Output the (x, y) coordinate of the center of the cell containing the given text.  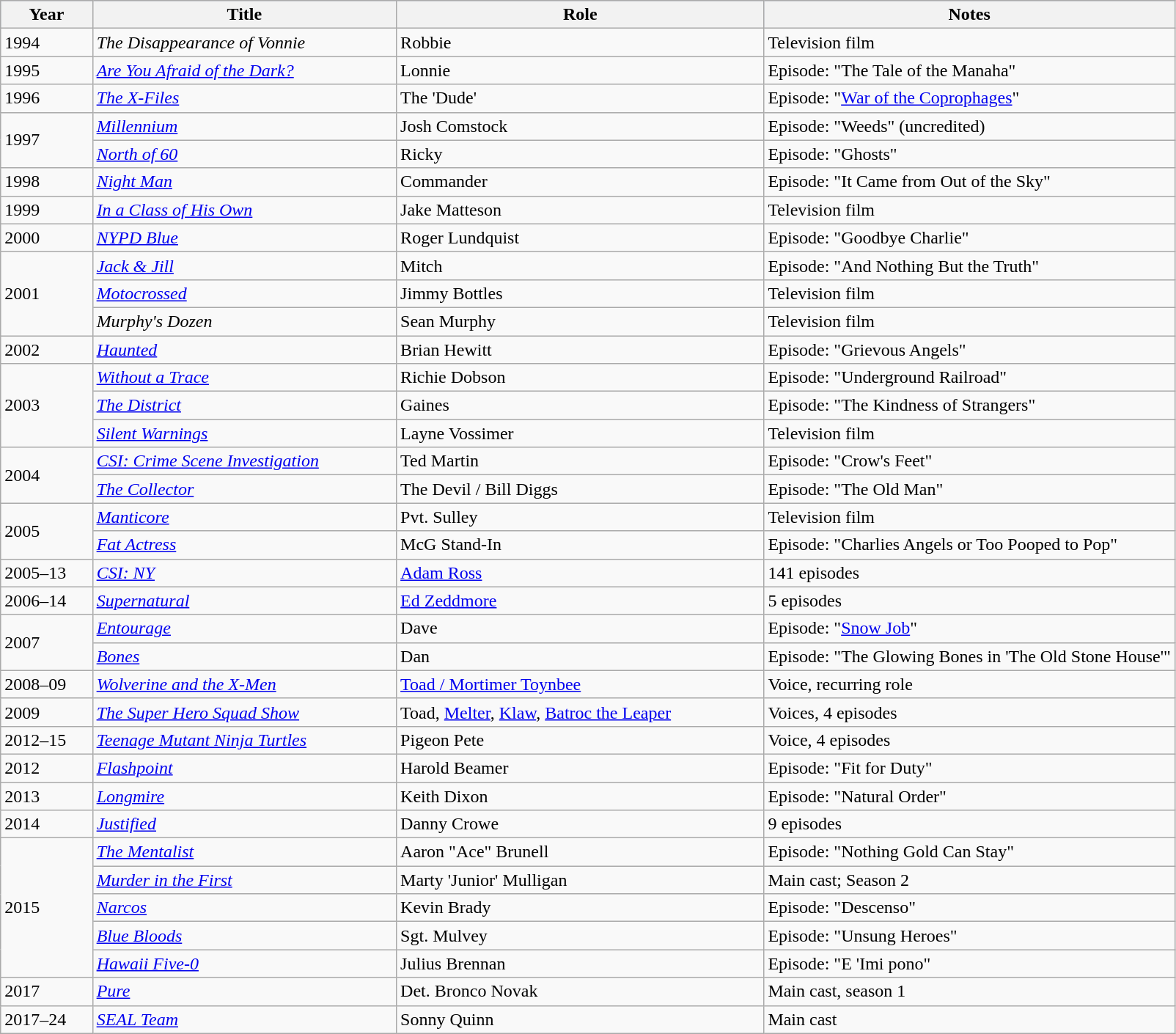
Episode: "It Came from Out of the Sky" (969, 182)
141 episodes (969, 573)
Jake Matteson (581, 210)
Pure (244, 991)
Adam Ross (581, 573)
CSI: NY (244, 573)
Murphy's Dozen (244, 321)
2012–15 (47, 740)
Main cast (969, 1019)
Manticore (244, 517)
Josh Comstock (581, 126)
5 episodes (969, 601)
Justified (244, 824)
Keith Dixon (581, 796)
2015 (47, 908)
Episode: "The Old Man" (969, 489)
Longmire (244, 796)
Ricky (581, 154)
Episode: "Grievous Angels" (969, 350)
2017 (47, 991)
The Devil / Bill Diggs (581, 489)
1997 (47, 140)
Toad / Mortimer Toynbee (581, 684)
2006–14 (47, 601)
The Disappearance of Vonnie (244, 43)
North of 60 (244, 154)
2007 (47, 642)
2004 (47, 475)
Millennium (244, 126)
The District (244, 406)
2001 (47, 293)
The Collector (244, 489)
NYPD Blue (244, 238)
Hawaii Five-0 (244, 964)
Episode: "Nothing Gold Can Stay" (969, 852)
Episode: "Unsung Heroes" (969, 936)
Fat Actress (244, 545)
Danny Crowe (581, 824)
Episode: "Fit for Duty" (969, 768)
Mitch (581, 265)
Aaron "Ace" Brunell (581, 852)
Pvt. Sulley (581, 517)
2002 (47, 350)
Ted Martin (581, 461)
Gaines (581, 406)
1998 (47, 182)
Richie Dobson (581, 378)
1994 (47, 43)
Silent Warnings (244, 433)
Entourage (244, 628)
Marty 'Junior' Mulligan (581, 880)
Wolverine and the X-Men (244, 684)
Supernatural (244, 601)
Det. Bronco Novak (581, 991)
Bones (244, 656)
Episode: "The Glowing Bones in 'The Old Stone House'" (969, 656)
Notes (969, 15)
Motocrossed (244, 293)
1996 (47, 98)
The X-Files (244, 98)
1995 (47, 70)
Episode: "Weeds" (uncredited) (969, 126)
Layne Vossimer (581, 433)
Without a Trace (244, 378)
2014 (47, 824)
Title (244, 15)
Toad, Melter, Klaw, Batroc the Leaper (581, 712)
Episode: "Charlies Angels or Too Pooped to Pop" (969, 545)
Narcos (244, 908)
Sonny Quinn (581, 1019)
Lonnie (581, 70)
Julius Brennan (581, 964)
Roger Lundquist (581, 238)
Jimmy Bottles (581, 293)
Dan (581, 656)
Are You Afraid of the Dark? (244, 70)
2013 (47, 796)
CSI: Crime Scene Investigation (244, 461)
2005–13 (47, 573)
Episode: "And Nothing But the Truth" (969, 265)
Blue Bloods (244, 936)
2005 (47, 531)
Episode: "Ghosts" (969, 154)
Main cast, season 1 (969, 991)
Kevin Brady (581, 908)
Episode: "E 'Imi pono" (969, 964)
9 episodes (969, 824)
Commander (581, 182)
Teenage Mutant Ninja Turtles (244, 740)
Sean Murphy (581, 321)
Jack & Jill (244, 265)
2009 (47, 712)
Main cast; Season 2 (969, 880)
Ed Zeddmore (581, 601)
Murder in the First (244, 880)
Flashpoint (244, 768)
Episode: "Descenso" (969, 908)
Brian Hewitt (581, 350)
Robbie (581, 43)
Pigeon Pete (581, 740)
2017–24 (47, 1019)
2012 (47, 768)
Episode: "Snow Job" (969, 628)
In a Class of His Own (244, 210)
Episode: "The Kindness of Strangers" (969, 406)
Year (47, 15)
Voice, 4 episodes (969, 740)
Episode: "Crow's Feet" (969, 461)
Episode: "War of the Coprophages" (969, 98)
2008–09 (47, 684)
The Mentalist (244, 852)
Dave (581, 628)
Sgt. Mulvey (581, 936)
Night Man (244, 182)
Voice, recurring role (969, 684)
McG Stand-In (581, 545)
Episode: "The Tale of the Manaha" (969, 70)
SEAL Team (244, 1019)
Role (581, 15)
Voices, 4 episodes (969, 712)
2003 (47, 406)
The Super Hero Squad Show (244, 712)
2000 (47, 238)
Episode: "Underground Railroad" (969, 378)
Episode: "Natural Order" (969, 796)
The 'Dude' (581, 98)
Episode: "Goodbye Charlie" (969, 238)
Harold Beamer (581, 768)
1999 (47, 210)
Haunted (244, 350)
